Return the [x, y] coordinate for the center point of the cell that contains the specified text.  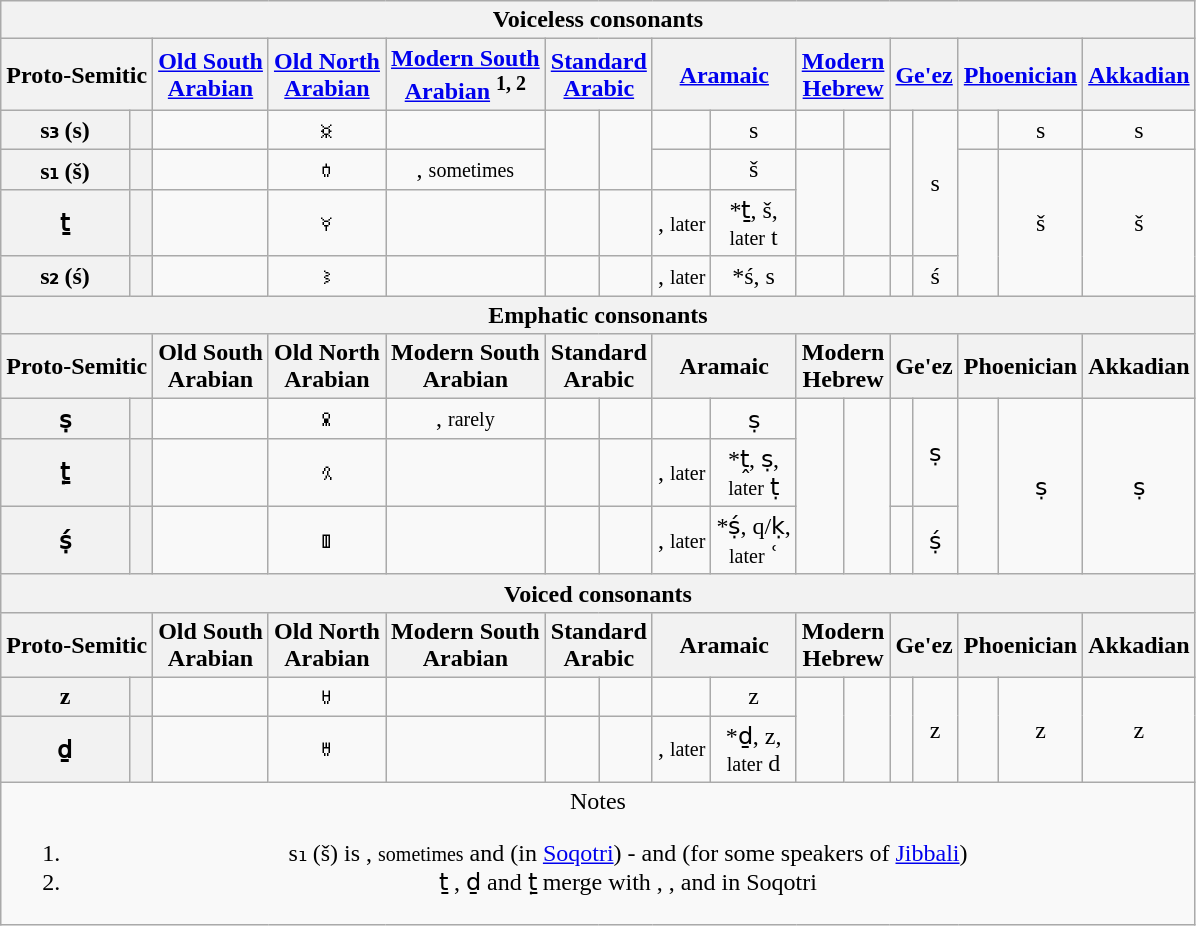
Voiced consonants [598, 593]
𐪓 [326, 540]
ṯ̣ [65, 472]
𐪏 [326, 130]
ḏ [65, 750]
*ṣ́, q/ḳ,later ʿ [754, 540]
𐪆 [326, 276]
, rarely [466, 419]
*ś, s [754, 276]
ṯ [65, 222]
*ṱ, ṣ,later ṭ [754, 472]
𐪜 [326, 472]
𐪛 [326, 222]
Emphatic consonants [598, 315]
ś [935, 276]
, sometimes [466, 170]
𐪊 [326, 170]
Voiceless consonants [598, 20]
𐪘 [326, 697]
𐪎 [326, 419]
*ḏ, z,later d [754, 750]
s₂ (ś) [65, 276]
𐪙 [326, 750]
Modern SouthArabian 1, 2 [466, 75]
s₃ (s) [65, 130]
Notess₁ (š) is , sometimes and (in Soqotri) - and (for some speakers of Jibbali)ṯ , ḏ and ṯ̣ merge with , , and in Soqotri [598, 854]
s₁ (š) [65, 170]
*ṯ, š,later t [754, 222]
